Find where the given text appears and provide that cell's center as (X, Y) coordinate. 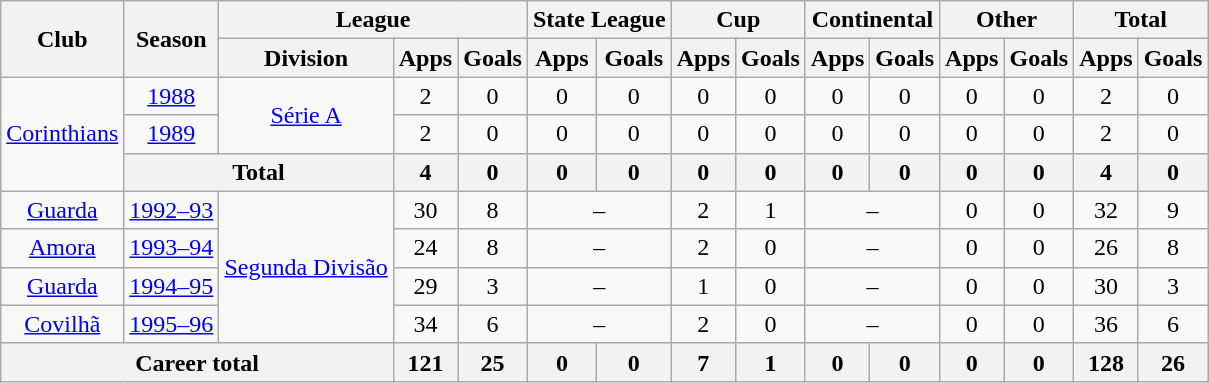
Career total (198, 362)
Division (306, 58)
Continental (872, 20)
Season (172, 39)
1988 (172, 96)
1995–96 (172, 324)
1994–95 (172, 286)
1993–94 (172, 248)
Other (1007, 20)
7 (703, 362)
Série A (306, 115)
128 (1106, 362)
29 (425, 286)
Corinthians (62, 134)
Amora (62, 248)
34 (425, 324)
1992–93 (172, 210)
Covilhã (62, 324)
Club (62, 39)
36 (1106, 324)
32 (1106, 210)
Cup (738, 20)
9 (1173, 210)
121 (425, 362)
League (374, 20)
Segunda Divisão (306, 267)
24 (425, 248)
25 (493, 362)
State League (599, 20)
1989 (172, 134)
